Output the [X, Y] coordinate of the center of the cell containing the given text.  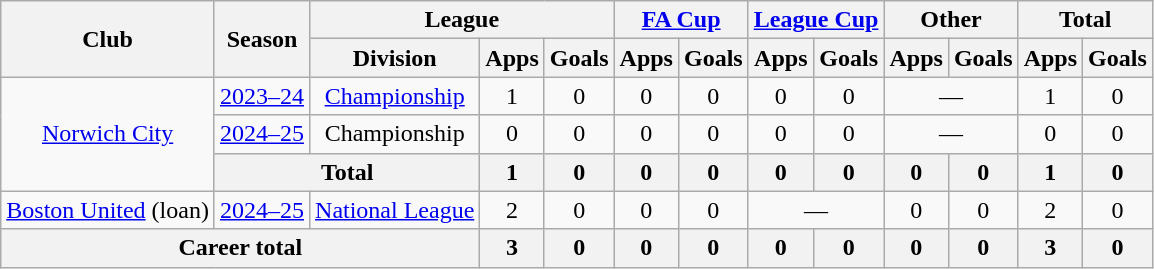
Club [108, 39]
Norwich City [108, 134]
FA Cup [681, 20]
League [462, 20]
Division [395, 58]
Boston United (loan) [108, 210]
League Cup [816, 20]
Other [951, 20]
Season [262, 39]
2023–24 [262, 96]
National League [395, 210]
Career total [240, 248]
